Detect which cell encompasses the target text, then output its [X, Y] center coordinate. 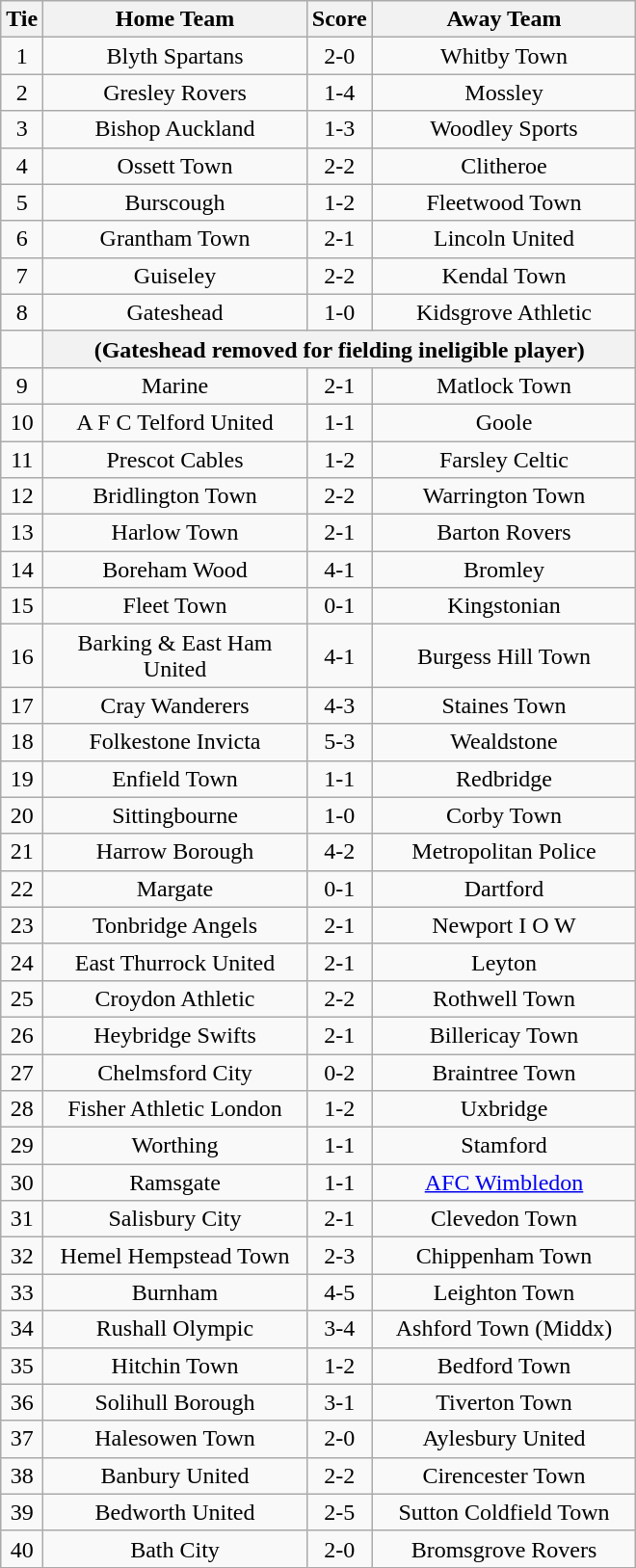
13 [22, 533]
Billericay Town [504, 1035]
Away Team [504, 19]
Croydon Athletic [175, 998]
0-2 [339, 1073]
19 [22, 779]
Uxbridge [504, 1109]
Braintree Town [504, 1073]
26 [22, 1035]
Fisher Athletic London [175, 1109]
Lincoln United [504, 239]
18 [22, 742]
Worthing [175, 1146]
Matlock Town [504, 385]
Cirencester Town [504, 1475]
Warrington Town [504, 496]
35 [22, 1366]
Mossley [504, 93]
Burnham [175, 1292]
Bromley [504, 570]
Prescot Cables [175, 460]
Rothwell Town [504, 998]
7 [22, 276]
Chippenham Town [504, 1256]
Bedford Town [504, 1366]
10 [22, 422]
12 [22, 496]
Corby Town [504, 815]
Marine [175, 385]
5 [22, 202]
31 [22, 1219]
5-3 [339, 742]
11 [22, 460]
Tie [22, 19]
20 [22, 815]
Fleetwood Town [504, 202]
Cray Wanderers [175, 705]
Bromsgrove Rovers [504, 1549]
34 [22, 1329]
Grantham Town [175, 239]
3-1 [339, 1402]
Blyth Spartans [175, 56]
2 [22, 93]
Enfield Town [175, 779]
Burscough [175, 202]
33 [22, 1292]
28 [22, 1109]
37 [22, 1439]
3 [22, 129]
2-5 [339, 1512]
39 [22, 1512]
Dartford [504, 889]
Leyton [504, 962]
AFC Wimbledon [504, 1183]
Heybridge Swifts [175, 1035]
Boreham Wood [175, 570]
(Gateshead removed for fielding ineligible player) [339, 349]
Wealdstone [504, 742]
21 [22, 852]
Chelmsford City [175, 1073]
Kendal Town [504, 276]
4 [22, 166]
4-5 [339, 1292]
23 [22, 925]
Harrow Borough [175, 852]
Ossett Town [175, 166]
Salisbury City [175, 1219]
24 [22, 962]
Halesowen Town [175, 1439]
East Thurrock United [175, 962]
Hemel Hempstead Town [175, 1256]
6 [22, 239]
Gateshead [175, 312]
Rushall Olympic [175, 1329]
Barton Rovers [504, 533]
Ramsgate [175, 1183]
Stamford [504, 1146]
3-4 [339, 1329]
Newport I O W [504, 925]
Fleet Town [175, 606]
27 [22, 1073]
Margate [175, 889]
Banbury United [175, 1475]
Woodley Sports [504, 129]
Metropolitan Police [504, 852]
Aylesbury United [504, 1439]
Home Team [175, 19]
22 [22, 889]
A F C Telford United [175, 422]
8 [22, 312]
4-3 [339, 705]
4-2 [339, 852]
Bridlington Town [175, 496]
1-3 [339, 129]
Leighton Town [504, 1292]
Tiverton Town [504, 1402]
Farsley Celtic [504, 460]
Harlow Town [175, 533]
Burgess Hill Town [504, 655]
Tonbridge Angels [175, 925]
Bath City [175, 1549]
Folkestone Invicta [175, 742]
15 [22, 606]
40 [22, 1549]
1 [22, 56]
Score [339, 19]
Redbridge [504, 779]
Kidsgrove Athletic [504, 312]
Sutton Coldfield Town [504, 1512]
2-3 [339, 1256]
9 [22, 385]
Guiseley [175, 276]
14 [22, 570]
Whitby Town [504, 56]
Staines Town [504, 705]
32 [22, 1256]
1-4 [339, 93]
16 [22, 655]
Clitheroe [504, 166]
Sittingbourne [175, 815]
Clevedon Town [504, 1219]
Gresley Rovers [175, 93]
Barking & East Ham United [175, 655]
25 [22, 998]
Bishop Auckland [175, 129]
17 [22, 705]
36 [22, 1402]
Bedworth United [175, 1512]
Solihull Borough [175, 1402]
Kingstonian [504, 606]
Hitchin Town [175, 1366]
30 [22, 1183]
38 [22, 1475]
29 [22, 1146]
Goole [504, 422]
Ashford Town (Middx) [504, 1329]
